Return [x, y] of the center of cell containing provided text 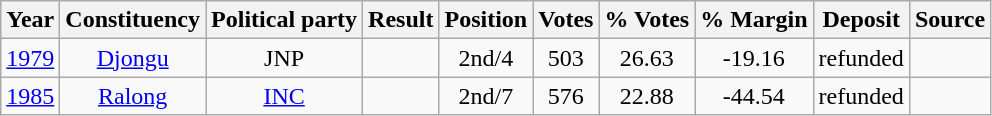
Deposit [861, 20]
Constituency [133, 20]
1979 [30, 58]
INC [284, 96]
22.88 [647, 96]
Source [950, 20]
576 [566, 96]
% Votes [647, 20]
JNP [284, 58]
Ralong [133, 96]
1985 [30, 96]
503 [566, 58]
Year [30, 20]
2nd/4 [486, 58]
Votes [566, 20]
Result [401, 20]
26.63 [647, 58]
-19.16 [754, 58]
Djongu [133, 58]
Position [486, 20]
% Margin [754, 20]
Political party [284, 20]
-44.54 [754, 96]
2nd/7 [486, 96]
